Search for the cell housing the specified text and yield its [x, y] center coordinate. 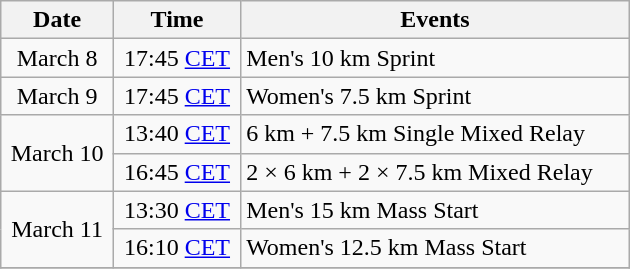
Time [176, 20]
March 10 [58, 153]
March 8 [58, 58]
Men's 10 km Sprint [436, 58]
Women's 7.5 km Sprint [436, 96]
16:45 CET [176, 172]
2 × 6 km + 2 × 7.5 km Mixed Relay [436, 172]
Events [436, 20]
13:40 CET [176, 134]
16:10 CET [176, 248]
13:30 CET [176, 210]
March 11 [58, 229]
March 9 [58, 96]
6 km + 7.5 km Single Mixed Relay [436, 134]
Men's 15 km Mass Start [436, 210]
Date [58, 20]
Women's 12.5 km Mass Start [436, 248]
